Capture the cell that displays the provided text and extract its [X, Y] central coordinate. 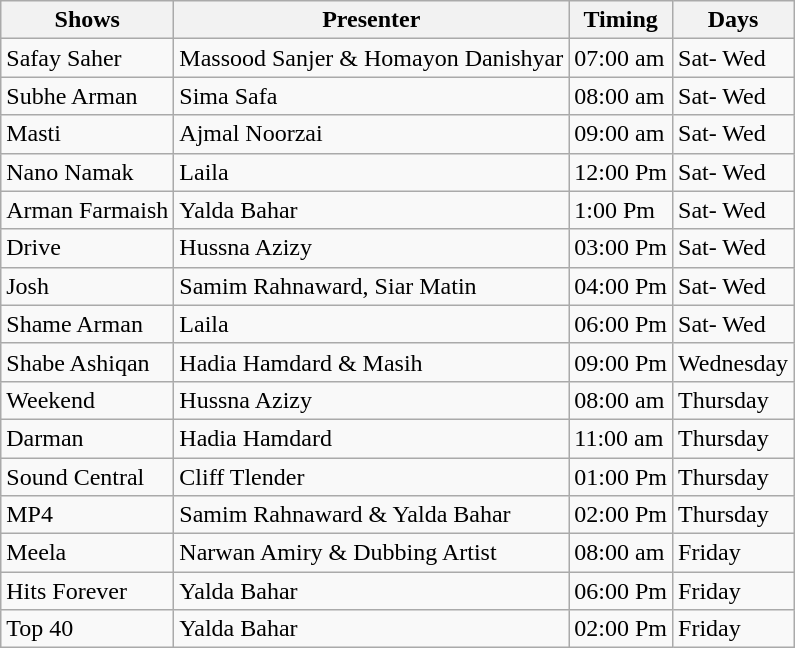
Wednesday [734, 362]
09:00 Pm [621, 362]
09:00 am [621, 134]
Arman Farmaish [88, 210]
11:00 am [621, 438]
07:00 am [621, 58]
Hits Forever [88, 591]
Masti [88, 134]
Sound Central [88, 477]
Shame Arman [88, 324]
Cliff Tlender [372, 477]
Subhe Arman [88, 96]
Hadia Hamdard [372, 438]
Meela [88, 553]
Shows [88, 20]
Narwan Amiry & Dubbing Artist [372, 553]
Timing [621, 20]
Days [734, 20]
12:00 Pm [621, 172]
1:00 Pm [621, 210]
Samim Rahnaward & Yalda Bahar [372, 515]
Darman [88, 438]
Ajmal Noorzai [372, 134]
Drive [88, 248]
Massood Sanjer & Homayon Danishyar [372, 58]
Samim Rahnaward, Siar Matin [372, 286]
Josh [88, 286]
Sima Safa [372, 96]
Presenter [372, 20]
Weekend [88, 400]
Top 40 [88, 629]
Nano Namak [88, 172]
04:00 Pm [621, 286]
01:00 Pm [621, 477]
MP4 [88, 515]
Safay Saher [88, 58]
Shabe Ashiqan [88, 362]
03:00 Pm [621, 248]
Hadia Hamdard & Masih [372, 362]
